Detect which cell encompasses the target text, then output its [x, y] center coordinate. 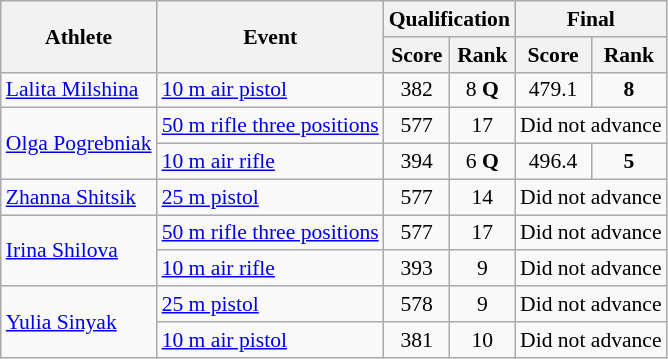
394 [417, 162]
Irina Shilova [79, 250]
14 [482, 197]
578 [417, 304]
Zhanna Shitsik [79, 197]
8 Q [482, 90]
8 [628, 90]
5 [628, 162]
Yulia Sinyak [79, 322]
Lalita Milshina [79, 90]
381 [417, 340]
479.1 [553, 90]
10 [482, 340]
382 [417, 90]
393 [417, 269]
6 Q [482, 162]
Qualification [450, 19]
496.4 [553, 162]
Event [270, 36]
Athlete [79, 36]
Olga Pogrebniak [79, 144]
Final [591, 19]
